Return the (x, y) coordinate for the center point of the cell that contains the specified text.  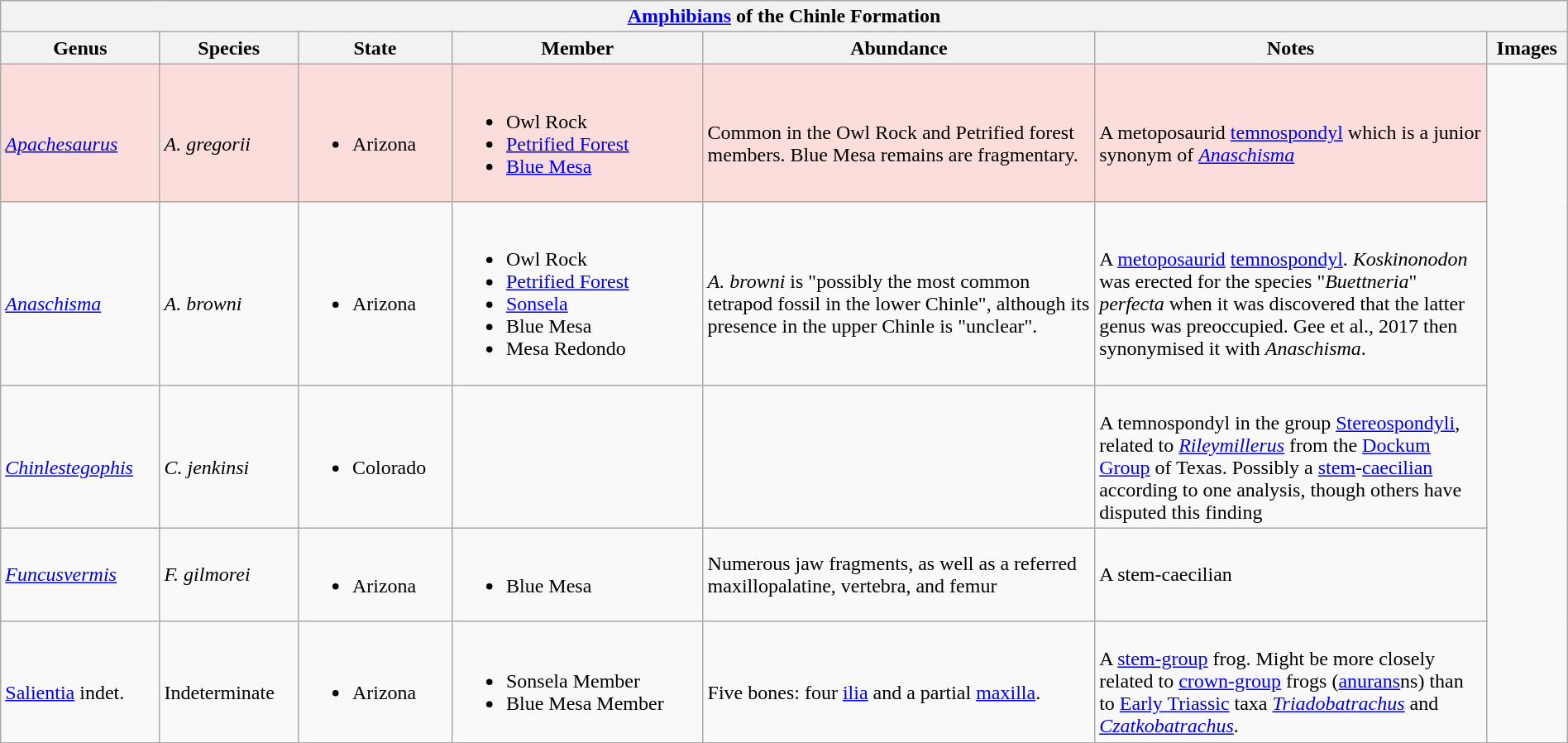
A stem-caecilian (1291, 574)
Blue Mesa (577, 574)
Genus (80, 48)
A stem-group frog. Might be more closely related to crown-group frogs (anuransns) than to Early Triassic taxa Triadobatrachus and Czatkobatrachus. (1291, 682)
A. browni is "possibly the most common tetrapod fossil in the lower Chinle", although its presence in the upper Chinle is "unclear". (899, 293)
F. gilmorei (228, 574)
Notes (1291, 48)
Species (228, 48)
Colorado (375, 457)
Salientia indet. (80, 682)
Member (577, 48)
Anaschisma (80, 293)
Chinlestegophis (80, 457)
A. gregorii (228, 132)
Five bones: four ilia and a partial maxilla. (899, 682)
Apachesaurus (80, 132)
Indeterminate (228, 682)
C. jenkinsi (228, 457)
Numerous jaw fragments, as well as a referred maxillopalatine, vertebra, and femur (899, 574)
A metoposaurid temnospondyl which is a junior synonym of Anaschisma (1291, 132)
Images (1527, 48)
Abundance (899, 48)
Funcusvermis (80, 574)
Common in the Owl Rock and Petrified forest members. Blue Mesa remains are fragmentary. (899, 132)
Owl RockPetrified ForestSonselaBlue MesaMesa Redondo (577, 293)
Amphibians of the Chinle Formation (784, 17)
A. browni (228, 293)
Sonsela MemberBlue Mesa Member (577, 682)
State (375, 48)
Owl RockPetrified ForestBlue Mesa (577, 132)
